Output the (X, Y) coordinate of the center of the cell containing the given text.  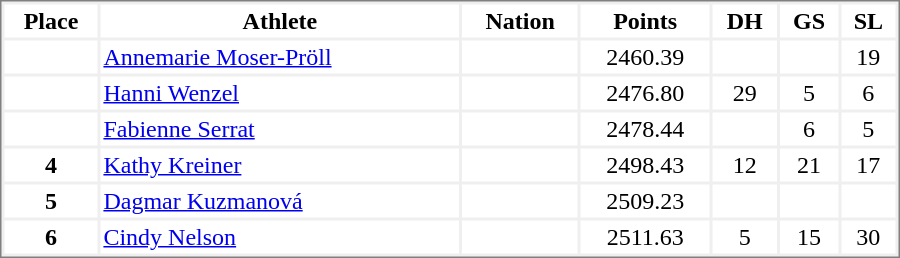
4 (50, 164)
21 (809, 164)
Points (646, 20)
Fabienne Serrat (280, 128)
Place (50, 20)
Nation (520, 20)
30 (868, 236)
DH (745, 20)
Cindy Nelson (280, 236)
Annemarie Moser-Pröll (280, 56)
Dagmar Kuzmanová (280, 200)
2511.63 (646, 236)
2460.39 (646, 56)
2498.43 (646, 164)
SL (868, 20)
Athlete (280, 20)
12 (745, 164)
19 (868, 56)
Kathy Kreiner (280, 164)
GS (809, 20)
29 (745, 92)
17 (868, 164)
2476.80 (646, 92)
2509.23 (646, 200)
15 (809, 236)
Hanni Wenzel (280, 92)
2478.44 (646, 128)
